Pinpoint the cell where the given text exists, returning its (x, y) midpoint coordinate. 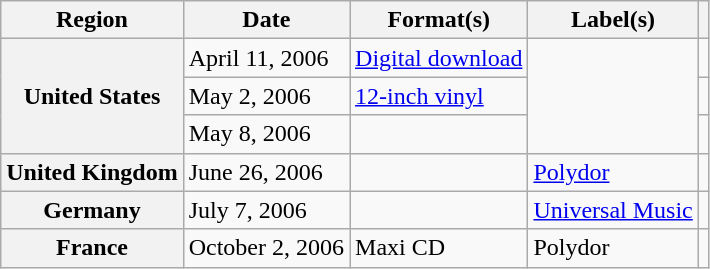
May 8, 2006 (266, 134)
Maxi CD (439, 248)
France (92, 248)
October 2, 2006 (266, 248)
12-inch vinyl (439, 96)
May 2, 2006 (266, 96)
April 11, 2006 (266, 58)
United States (92, 96)
Region (92, 20)
Format(s) (439, 20)
Germany (92, 210)
Label(s) (613, 20)
June 26, 2006 (266, 172)
United Kingdom (92, 172)
July 7, 2006 (266, 210)
Date (266, 20)
Digital download (439, 58)
Universal Music (613, 210)
